Search for the cell housing the specified text and yield its (x, y) center coordinate. 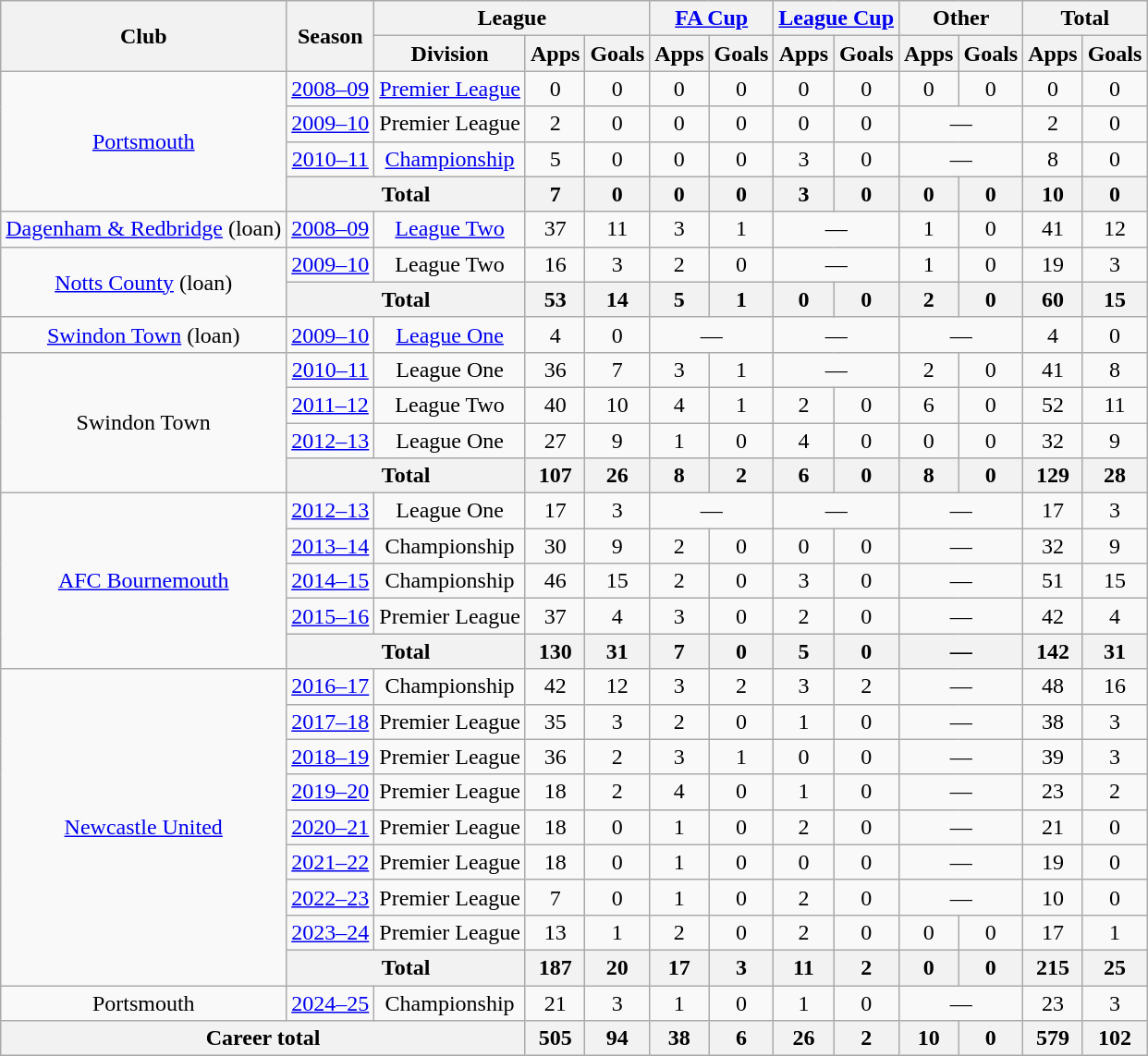
187 (555, 967)
2020–21 (331, 827)
46 (555, 581)
2021–22 (331, 862)
60 (1053, 299)
51 (1053, 581)
14 (617, 299)
130 (555, 651)
2019–20 (331, 792)
505 (555, 1038)
40 (555, 405)
579 (1053, 1038)
Other (961, 18)
39 (1053, 757)
53 (555, 299)
25 (1115, 967)
Dagenham & Redbridge (loan) (144, 229)
Swindon Town (loan) (144, 334)
28 (1115, 476)
107 (555, 476)
2013–14 (331, 546)
Division (450, 54)
2022–23 (331, 897)
13 (555, 932)
FA Cup (712, 18)
102 (1115, 1038)
Season (331, 36)
2016–17 (331, 686)
AFC Bournemouth (144, 581)
Swindon Town (144, 422)
2018–19 (331, 757)
Notts County (loan) (144, 282)
2024–25 (331, 1002)
215 (1053, 967)
Club (144, 36)
30 (555, 546)
2011–12 (331, 405)
129 (1053, 476)
20 (617, 967)
2014–15 (331, 581)
Career total (263, 1038)
2023–24 (331, 932)
27 (555, 441)
2017–18 (331, 722)
2015–16 (331, 616)
52 (1053, 405)
142 (1053, 651)
94 (617, 1038)
Newcastle United (144, 828)
League (512, 18)
35 (555, 722)
48 (1053, 686)
League Cup (837, 18)
